Capture the cell that displays the provided text and extract its [x, y] central coordinate. 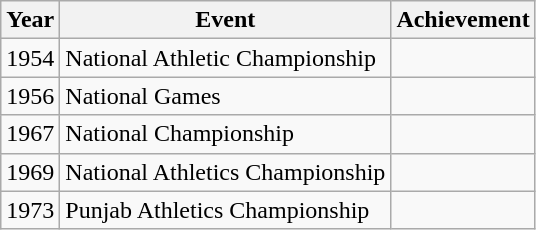
Punjab Athletics Championship [226, 210]
National Athletic Championship [226, 58]
1973 [30, 210]
1967 [30, 134]
National Championship [226, 134]
Year [30, 20]
1969 [30, 172]
Achievement [463, 20]
1954 [30, 58]
National Athletics Championship [226, 172]
1956 [30, 96]
Event [226, 20]
National Games [226, 96]
